Find where the given text appears and provide that cell's center as [x, y] coordinate. 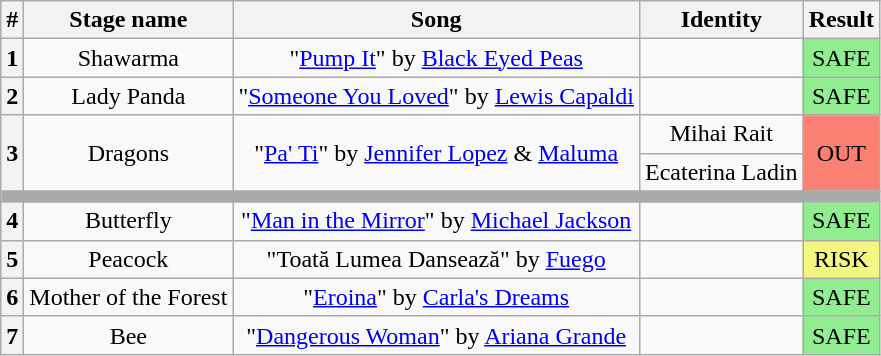
6 [12, 297]
Shawarma [128, 58]
Mother of the Forest [128, 297]
"Dangerous Woman" by Ariana Grande [436, 335]
"Pa' Ti" by Jennifer Lopez & Maluma [436, 153]
4 [12, 221]
Identity [721, 20]
Dragons [128, 153]
"Eroina" by Carla's Dreams [436, 297]
Mihai Rait [721, 134]
# [12, 20]
RISK [841, 259]
Ecaterina Ladin [721, 172]
"Toată Lumea Dansează" by Fuego [436, 259]
1 [12, 58]
7 [12, 335]
Result [841, 20]
"Pump It" by Black Eyed Peas [436, 58]
"Someone You Loved" by Lewis Capaldi [436, 96]
Butterfly [128, 221]
Lady Panda [128, 96]
3 [12, 153]
Stage name [128, 20]
Bee [128, 335]
"Man in the Mirror" by Michael Jackson [436, 221]
Peacock [128, 259]
2 [12, 96]
OUT [841, 153]
5 [12, 259]
Song [436, 20]
